Scan for the cell matching the given text and deliver its [X, Y] coordinate at center. 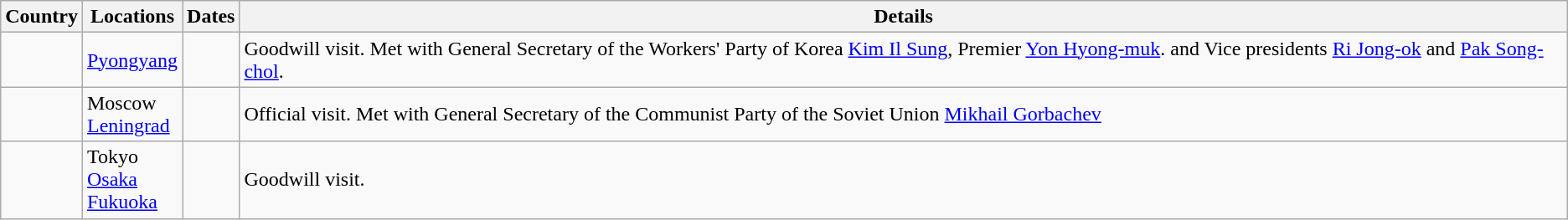
Dates [211, 17]
Country [42, 17]
TokyoOsakaFukuoka [132, 180]
Pyongyang [132, 60]
Details [903, 17]
Goodwill visit. [903, 180]
Official visit. Met with General Secretary of the Communist Party of the Soviet Union Mikhail Gorbachev [903, 114]
MoscowLeningrad [132, 114]
Locations [132, 17]
